Provide the (x, y) coordinate of the cell's center where the given text is located.  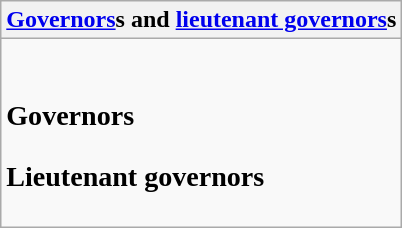
Governorss and lieutenant governorss (202, 20)
GovernorsLieutenant governors (202, 133)
